Determine the [X, Y] coordinate at the center of the cell enclosing the given text.  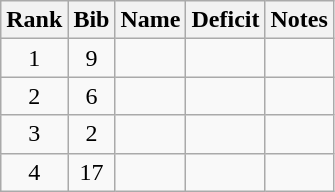
1 [34, 58]
Deficit [226, 20]
6 [92, 96]
17 [92, 172]
9 [92, 58]
4 [34, 172]
Notes [299, 20]
Bib [92, 20]
3 [34, 134]
Rank [34, 20]
Name [150, 20]
